Detect which cell encompasses the target text, then output its (X, Y) center coordinate. 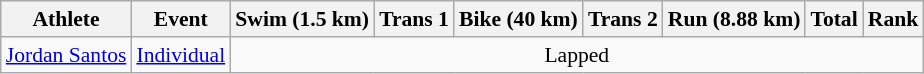
Total (834, 19)
Trans 2 (623, 19)
Athlete (66, 19)
Bike (40 km) (518, 19)
Trans 1 (414, 19)
Individual (180, 55)
Jordan Santos (66, 55)
Event (180, 19)
Swim (1.5 km) (302, 19)
Rank (894, 19)
Run (8.88 km) (734, 19)
Lapped (576, 55)
